Locate the cell with the specified text and output its [X, Y] center coordinate. 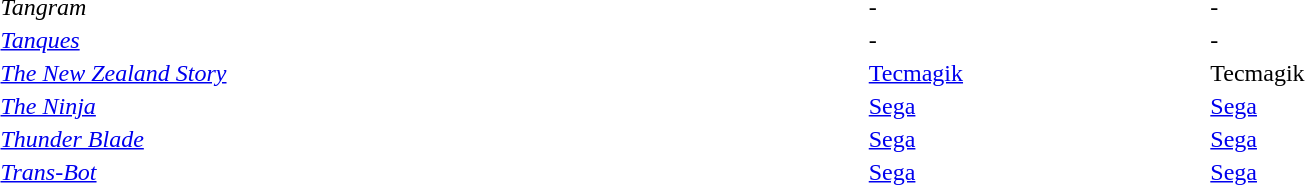
Tecmagik [1036, 73]
- [1036, 40]
